Find where the given text appears and provide that cell's center as (X, Y) coordinate. 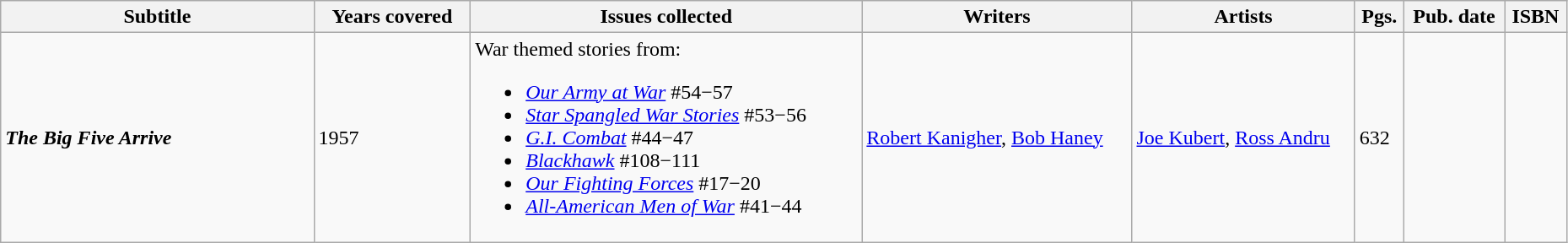
Issues collected (666, 17)
Subtitle (157, 17)
Pub. date (1454, 17)
Writers (997, 17)
1957 (392, 138)
Years covered (392, 17)
Artists (1243, 17)
The Big Five Arrive (157, 138)
Pgs. (1379, 17)
Robert Kanigher, Bob Haney (997, 138)
ISBN (1536, 17)
632 (1379, 138)
Joe Kubert, Ross Andru (1243, 138)
